Determine the [X, Y] coordinate at the center of the cell enclosing the given text.  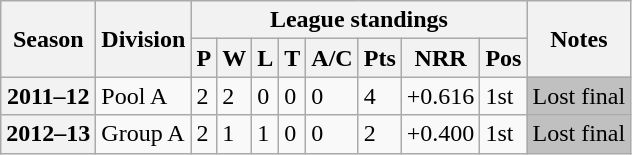
Pos [504, 58]
Pool A [144, 96]
Pts [380, 58]
Notes [579, 39]
2012–13 [48, 134]
W [234, 58]
L [266, 58]
2011–12 [48, 96]
League standings [359, 20]
T [292, 58]
Group A [144, 134]
+0.616 [440, 96]
Season [48, 39]
4 [380, 96]
+0.400 [440, 134]
A/C [332, 58]
P [204, 58]
Division [144, 39]
NRR [440, 58]
